Identify which cell holds the provided text, then report its [X, Y] central coordinate. 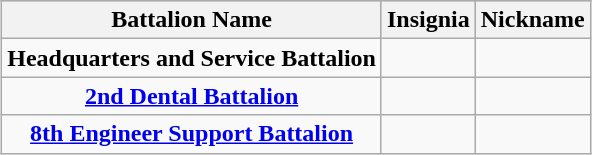
Insignia [428, 20]
2nd Dental Battalion [192, 96]
Battalion Name [192, 20]
Nickname [532, 20]
8th Engineer Support Battalion [192, 134]
Headquarters and Service Battalion [192, 58]
